Search for the cell housing the specified text and yield its [X, Y] center coordinate. 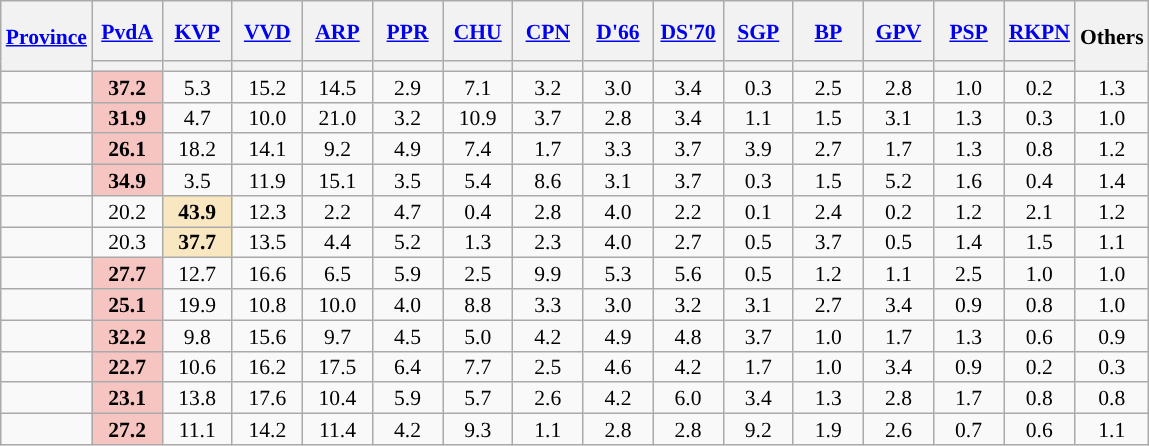
25.1 [127, 304]
16.6 [267, 274]
15.2 [267, 86]
12.3 [267, 212]
17.6 [267, 398]
RKPN [1040, 31]
34.9 [127, 180]
11.4 [337, 430]
23.1 [127, 398]
1.6 [969, 180]
10.4 [337, 398]
14.1 [267, 150]
D'66 [618, 31]
KVP [197, 31]
6.4 [408, 366]
8.6 [548, 180]
13.5 [267, 242]
9.9 [548, 274]
0.1 [758, 212]
4.4 [337, 242]
10.9 [478, 118]
15.6 [267, 336]
6.0 [688, 398]
PSP [969, 31]
16.2 [267, 366]
4.6 [618, 366]
PPR [408, 31]
1.9 [828, 430]
2.9 [408, 86]
SGP [758, 31]
Others [1112, 36]
BP [828, 31]
10.8 [267, 304]
31.9 [127, 118]
17.5 [337, 366]
7.4 [478, 150]
5.0 [478, 336]
18.2 [197, 150]
DS'70 [688, 31]
14.5 [337, 86]
13.8 [197, 398]
27.7 [127, 274]
11.9 [267, 180]
4.8 [688, 336]
5.6 [688, 274]
7.7 [478, 366]
3.9 [758, 150]
8.8 [478, 304]
GPV [898, 31]
2.1 [1040, 212]
37.2 [127, 86]
2.3 [548, 242]
2.4 [828, 212]
26.1 [127, 150]
9.8 [197, 336]
37.7 [197, 242]
7.1 [478, 86]
14.2 [267, 430]
5.4 [478, 180]
27.2 [127, 430]
10.6 [197, 366]
15.1 [337, 180]
9.7 [337, 336]
22.7 [127, 366]
CPN [548, 31]
ARP [337, 31]
11.1 [197, 430]
12.7 [197, 274]
VVD [267, 31]
20.2 [127, 212]
0.7 [969, 430]
Province [46, 36]
21.0 [337, 118]
32.2 [127, 336]
5.7 [478, 398]
PvdA [127, 31]
20.3 [127, 242]
CHU [478, 31]
6.5 [337, 274]
19.9 [197, 304]
4.5 [408, 336]
9.3 [478, 430]
43.9 [197, 212]
